Return the [x, y] coordinate for the center point of the cell that contains the specified text.  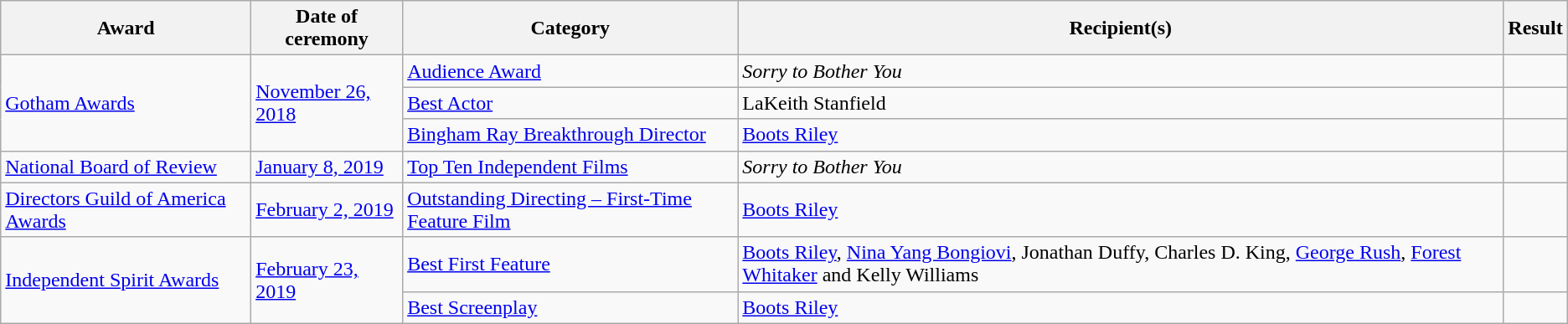
Date of ceremony [327, 28]
Recipient(s) [1121, 28]
Audience Award [570, 71]
Award [126, 28]
Best Actor [570, 103]
Boots Riley, Nina Yang Bongiovi, Jonathan Duffy, Charles D. King, George Rush, Forest Whitaker and Kelly Williams [1121, 265]
February 23, 2019 [327, 280]
Bingham Ray Breakthrough Director [570, 135]
Result [1535, 28]
Directors Guild of America Awards [126, 209]
January 8, 2019 [327, 167]
February 2, 2019 [327, 209]
Best Screenplay [570, 307]
LaKeith Stanfield [1121, 103]
Outstanding Directing – First-Time Feature Film [570, 209]
November 26, 2018 [327, 103]
Independent Spirit Awards [126, 280]
Best First Feature [570, 265]
Top Ten Independent Films [570, 167]
Category [570, 28]
National Board of Review [126, 167]
Gotham Awards [126, 103]
